For the text-containing cell, return its midpoint in (X, Y) coordinate format. 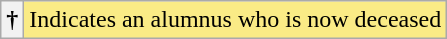
† (12, 20)
Indicates an alumnus who is now deceased (236, 20)
